Return the (x, y) coordinate for the center point of the cell that contains the specified text.  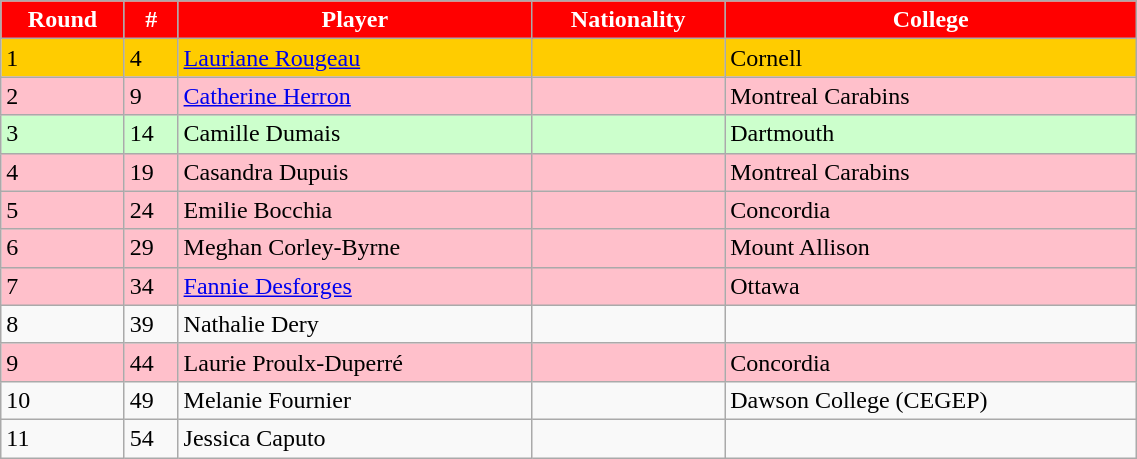
College (931, 20)
Fannie Desforges (355, 286)
Jessica Caputo (355, 438)
49 (151, 400)
Camille Dumais (355, 134)
24 (151, 210)
Meghan Corley-Byrne (355, 248)
Dawson College (CEGEP) (931, 400)
34 (151, 286)
44 (151, 362)
8 (62, 324)
Ottawa (931, 286)
Laurie Proulx-Duperré (355, 362)
54 (151, 438)
3 (62, 134)
29 (151, 248)
39 (151, 324)
Casandra Dupuis (355, 172)
11 (62, 438)
Lauriane Rougeau (355, 58)
2 (62, 96)
14 (151, 134)
Player (355, 20)
6 (62, 248)
Nathalie Dery (355, 324)
Nationality (628, 20)
Melanie Fournier (355, 400)
5 (62, 210)
Round (62, 20)
10 (62, 400)
Mount Allison (931, 248)
1 (62, 58)
Catherine Herron (355, 96)
Cornell (931, 58)
Dartmouth (931, 134)
7 (62, 286)
Emilie Bocchia (355, 210)
# (151, 20)
19 (151, 172)
